From the cell containing the given text, extract its center point as [X, Y] coordinate. 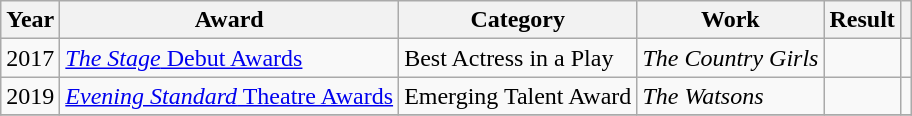
Award [230, 20]
Work [730, 20]
Emerging Talent Award [518, 96]
Category [518, 20]
Best Actress in a Play [518, 58]
Year [30, 20]
2019 [30, 96]
2017 [30, 58]
Result [862, 20]
The Country Girls [730, 58]
The Stage Debut Awards [230, 58]
The Watsons [730, 96]
Evening Standard Theatre Awards [230, 96]
